Find where the given text appears and provide that cell's center as [X, Y] coordinate. 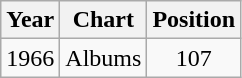
Year [30, 20]
1966 [30, 58]
Position [194, 20]
Chart [104, 20]
107 [194, 58]
Albums [104, 58]
